Scan for the cell matching the given text and deliver its [x, y] coordinate at center. 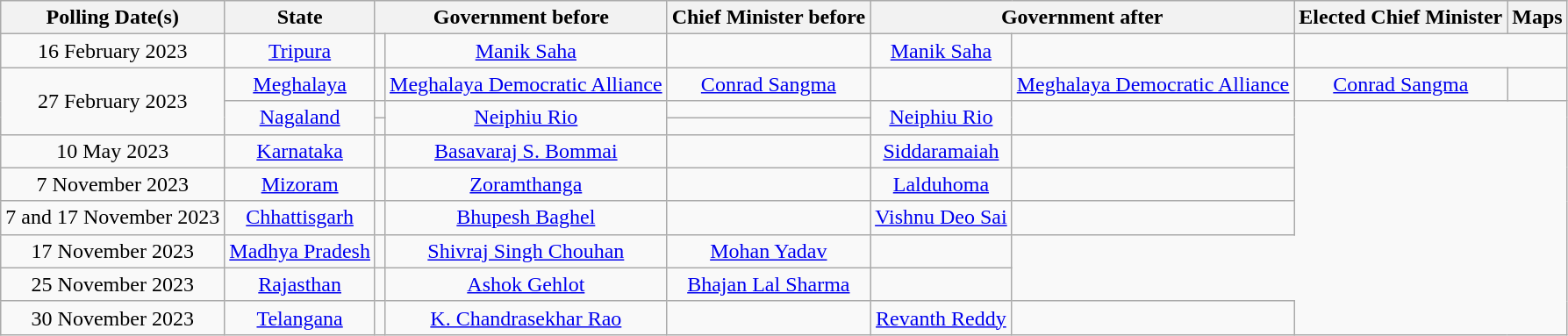
Revanth Reddy [942, 318]
Shivraj Singh Chouhan [526, 251]
27 February 2023 [112, 101]
25 November 2023 [112, 284]
Government after [1083, 18]
7 November 2023 [112, 184]
Siddaramaiah [942, 151]
Telangana [300, 318]
Meghalaya [300, 84]
10 May 2023 [112, 151]
Bhajan Lal Sharma [769, 284]
State [300, 18]
Chief Minister before [769, 18]
K. Chandrasekhar Rao [526, 318]
Maps [1537, 18]
Elected Chief Minister [1400, 18]
7 and 17 November 2023 [112, 218]
Karnataka [300, 151]
Mizoram [300, 184]
16 February 2023 [112, 51]
Mohan Yadav [769, 251]
Nagaland [300, 118]
Government before [521, 18]
Lalduhoma [942, 184]
30 November 2023 [112, 318]
Basavaraj S. Bommai [526, 151]
Rajasthan [300, 284]
Bhupesh Baghel [526, 218]
Polling Date(s) [112, 18]
Zoramthanga [526, 184]
Chhattisgarh [300, 218]
Ashok Gehlot [526, 284]
Tripura [300, 51]
Vishnu Deo Sai [942, 218]
Madhya Pradesh [300, 251]
17 November 2023 [112, 251]
